Find where the given text appears and provide that cell's center as (x, y) coordinate. 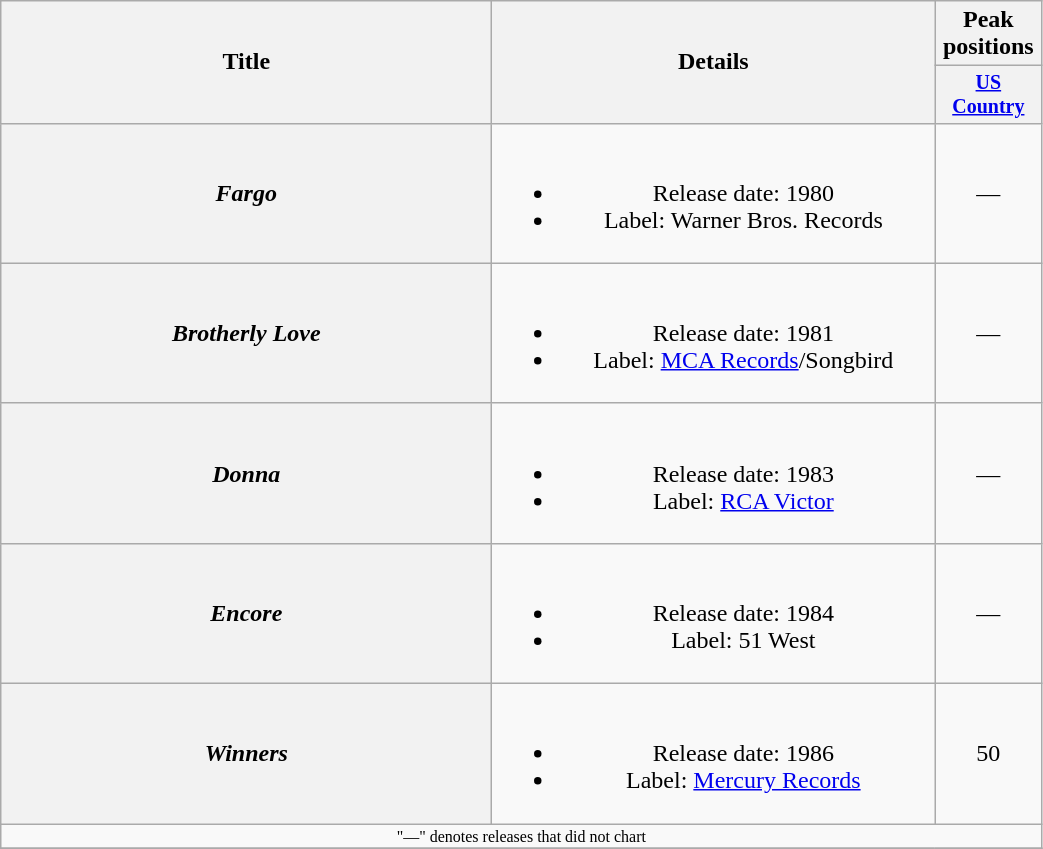
Encore (246, 613)
US Country (988, 94)
Title (246, 62)
Release date: 1981Label: MCA Records/Songbird (714, 333)
Fargo (246, 193)
Release date: 1986Label: Mercury Records (714, 754)
50 (988, 754)
Peak positions (988, 34)
Donna (246, 473)
Winners (246, 754)
Details (714, 62)
"—" denotes releases that did not chart (522, 836)
Release date: 1983Label: RCA Victor (714, 473)
Release date: 1980Label: Warner Bros. Records (714, 193)
Brotherly Love (246, 333)
Release date: 1984Label: 51 West (714, 613)
